Extract the [X, Y] coordinate from the center of the cell holding the provided text.  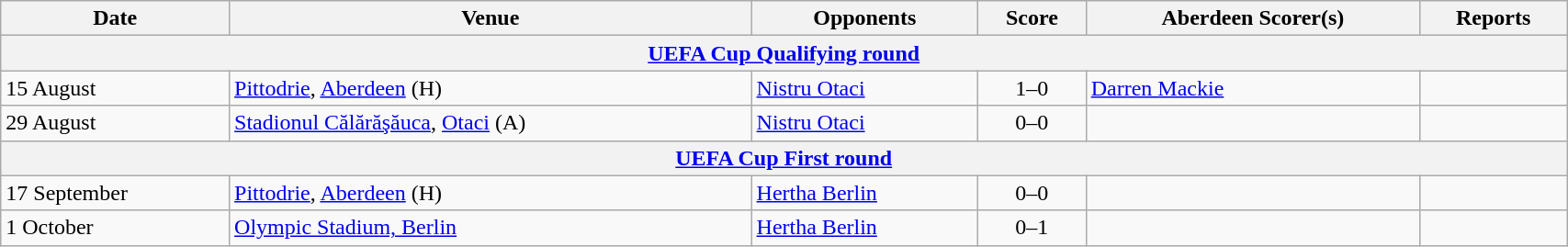
1 October [116, 228]
Venue [491, 18]
17 September [116, 193]
Date [116, 18]
Aberdeen Scorer(s) [1253, 18]
1–0 [1032, 88]
Score [1032, 18]
Darren Mackie [1253, 88]
Opponents [864, 18]
Olympic Stadium, Berlin [491, 228]
Stadionul Călărăşăuca, Otaci (A) [491, 123]
15 August [116, 88]
UEFA Cup First round [784, 158]
0–1 [1032, 228]
Reports [1494, 18]
29 August [116, 123]
UEFA Cup Qualifying round [784, 53]
